Extract the (x, y) coordinate from the center of the cell holding the provided text.  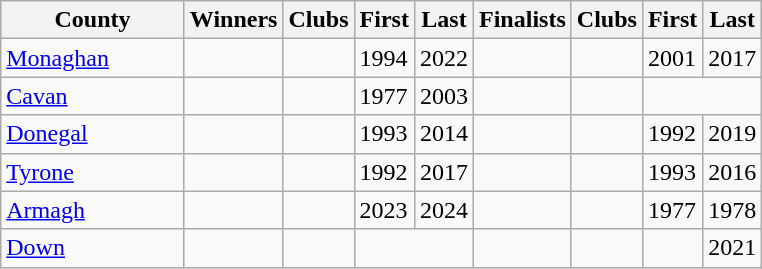
2021 (732, 248)
2014 (444, 134)
2019 (732, 134)
Finalists (523, 20)
2016 (732, 172)
Monaghan (93, 58)
Cavan (93, 96)
County (93, 20)
Winners (234, 20)
2001 (672, 58)
Down (93, 248)
Donegal (93, 134)
2022 (444, 58)
1994 (384, 58)
1978 (732, 210)
Armagh (93, 210)
2003 (444, 96)
2023 (384, 210)
Tyrone (93, 172)
2024 (444, 210)
